Find where the given text appears and provide that cell's center as [x, y] coordinate. 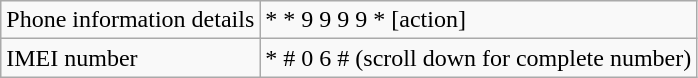
* # 0 6 # (scroll down for complete number) [478, 58]
IMEI number [130, 58]
Phone information details [130, 20]
* * 9 9 9 9 * [action] [478, 20]
